Find where the given text appears and provide that cell's center as (X, Y) coordinate. 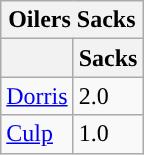
2.0 (108, 96)
Oilers Sacks (72, 20)
1.0 (108, 134)
Culp (37, 134)
Sacks (108, 58)
Dorris (37, 96)
